Identify which cell holds the provided text, then report its (X, Y) central coordinate. 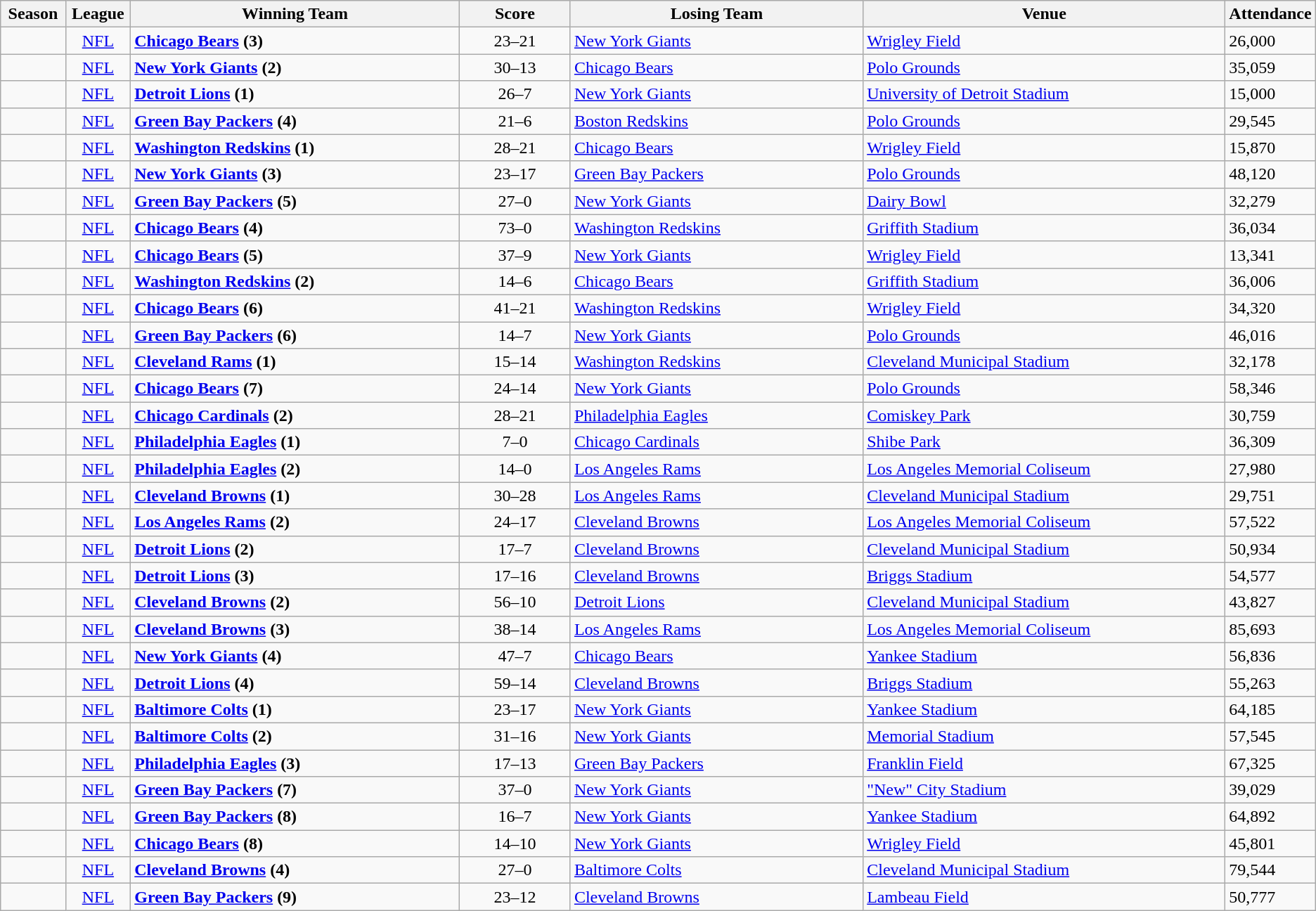
Baltimore Colts (716, 870)
48,120 (1270, 174)
Chicago Bears (6) (295, 308)
Detroit Lions (4) (295, 683)
New York Giants (4) (295, 656)
36,309 (1270, 442)
Philadelphia Eagles (3) (295, 763)
57,545 (1270, 736)
Cleveland Browns (1) (295, 496)
85,693 (1270, 629)
Green Bay Packers (7) (295, 790)
Losing Team (716, 14)
Dairy Bowl (1045, 201)
46,016 (1270, 335)
59–14 (515, 683)
Detroit Lions (1) (295, 94)
University of Detroit Stadium (1045, 94)
36,034 (1270, 228)
39,029 (1270, 790)
50,934 (1270, 549)
Washington Redskins (1) (295, 148)
Washington Redskins (2) (295, 281)
Chicago Bears (5) (295, 254)
Venue (1045, 14)
Franklin Field (1045, 763)
14–7 (515, 335)
32,279 (1270, 201)
38–14 (515, 629)
47–7 (515, 656)
73–0 (515, 228)
35,059 (1270, 67)
58,346 (1270, 389)
Philadelphia Eagles (716, 415)
64,185 (1270, 709)
Score (515, 14)
"New" City Stadium (1045, 790)
Detroit Lions (3) (295, 576)
31–16 (515, 736)
Memorial Stadium (1045, 736)
15,000 (1270, 94)
14–6 (515, 281)
29,751 (1270, 496)
37–0 (515, 790)
32,178 (1270, 362)
14–10 (515, 844)
23–21 (515, 41)
24–17 (515, 522)
57,522 (1270, 522)
55,263 (1270, 683)
26,000 (1270, 41)
Green Bay Packers (6) (295, 335)
Chicago Bears (3) (295, 41)
21–6 (515, 121)
Winning Team (295, 14)
17–13 (515, 763)
26–7 (515, 94)
13,341 (1270, 254)
Attendance (1270, 14)
New York Giants (3) (295, 174)
54,577 (1270, 576)
Green Bay Packers (4) (295, 121)
Baltimore Colts (1) (295, 709)
23–12 (515, 897)
36,006 (1270, 281)
79,544 (1270, 870)
14–0 (515, 469)
Philadelphia Eagles (2) (295, 469)
30–13 (515, 67)
Cleveland Browns (3) (295, 629)
Baltimore Colts (2) (295, 736)
17–7 (515, 549)
Cleveland Rams (1) (295, 362)
27,980 (1270, 469)
Los Angeles Rams (2) (295, 522)
Chicago Bears (8) (295, 844)
Shibe Park (1045, 442)
24–14 (515, 389)
30,759 (1270, 415)
Cleveland Browns (2) (295, 602)
Boston Redskins (716, 121)
League (98, 14)
Philadelphia Eagles (1) (295, 442)
Green Bay Packers (5) (295, 201)
7–0 (515, 442)
43,827 (1270, 602)
Chicago Bears (7) (295, 389)
56–10 (515, 602)
Chicago Cardinals (716, 442)
Green Bay Packers (9) (295, 897)
New York Giants (2) (295, 67)
67,325 (1270, 763)
Chicago Cardinals (2) (295, 415)
Lambeau Field (1045, 897)
50,777 (1270, 897)
Comiskey Park (1045, 415)
45,801 (1270, 844)
17–16 (515, 576)
64,892 (1270, 817)
Detroit Lions (2) (295, 549)
Detroit Lions (716, 602)
41–21 (515, 308)
16–7 (515, 817)
56,836 (1270, 656)
Green Bay Packers (8) (295, 817)
37–9 (515, 254)
29,545 (1270, 121)
Cleveland Browns (4) (295, 870)
15–14 (515, 362)
15,870 (1270, 148)
30–28 (515, 496)
Chicago Bears (4) (295, 228)
34,320 (1270, 308)
Season (33, 14)
